Capture the cell that displays the provided text and extract its [x, y] central coordinate. 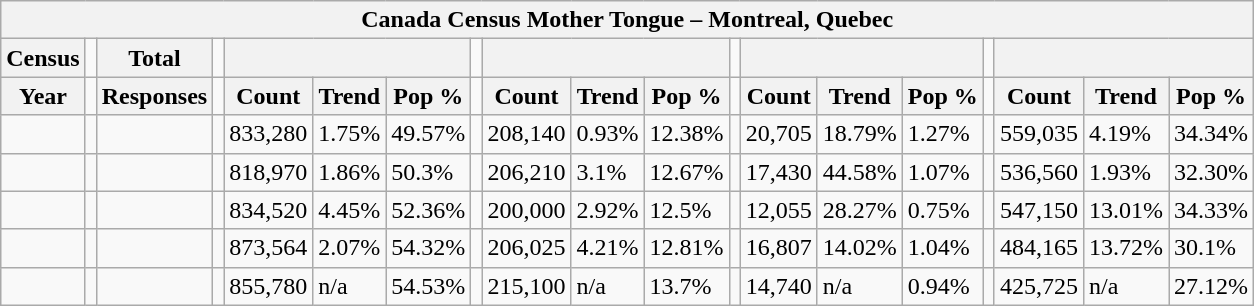
32.30% [1212, 172]
206,210 [526, 172]
4.45% [350, 210]
1.04% [942, 248]
13.7% [686, 286]
28.27% [860, 210]
208,140 [526, 134]
50.3% [428, 172]
200,000 [526, 210]
Canada Census Mother Tongue – Montreal, Quebec [628, 20]
30.1% [1212, 248]
34.33% [1212, 210]
215,100 [526, 286]
12,055 [778, 210]
4.19% [1126, 134]
13.72% [1126, 248]
0.93% [608, 134]
206,025 [526, 248]
13.01% [1126, 210]
536,560 [1038, 172]
873,564 [268, 248]
12.38% [686, 134]
16,807 [778, 248]
18.79% [860, 134]
834,520 [268, 210]
12.5% [686, 210]
54.32% [428, 248]
1.07% [942, 172]
547,150 [1038, 210]
484,165 [1038, 248]
12.67% [686, 172]
1.75% [350, 134]
52.36% [428, 210]
818,970 [268, 172]
Year [43, 96]
1.86% [350, 172]
2.07% [350, 248]
27.12% [1212, 286]
54.53% [428, 286]
559,035 [1038, 134]
49.57% [428, 134]
12.81% [686, 248]
1.93% [1126, 172]
Census [43, 58]
0.75% [942, 210]
3.1% [608, 172]
20,705 [778, 134]
14,740 [778, 286]
2.92% [608, 210]
17,430 [778, 172]
34.34% [1212, 134]
Total [154, 58]
Responses [154, 96]
855,780 [268, 286]
425,725 [1038, 286]
44.58% [860, 172]
833,280 [268, 134]
4.21% [608, 248]
14.02% [860, 248]
1.27% [942, 134]
0.94% [942, 286]
